Determine the [X, Y] coordinate at the center of the cell enclosing the given text.  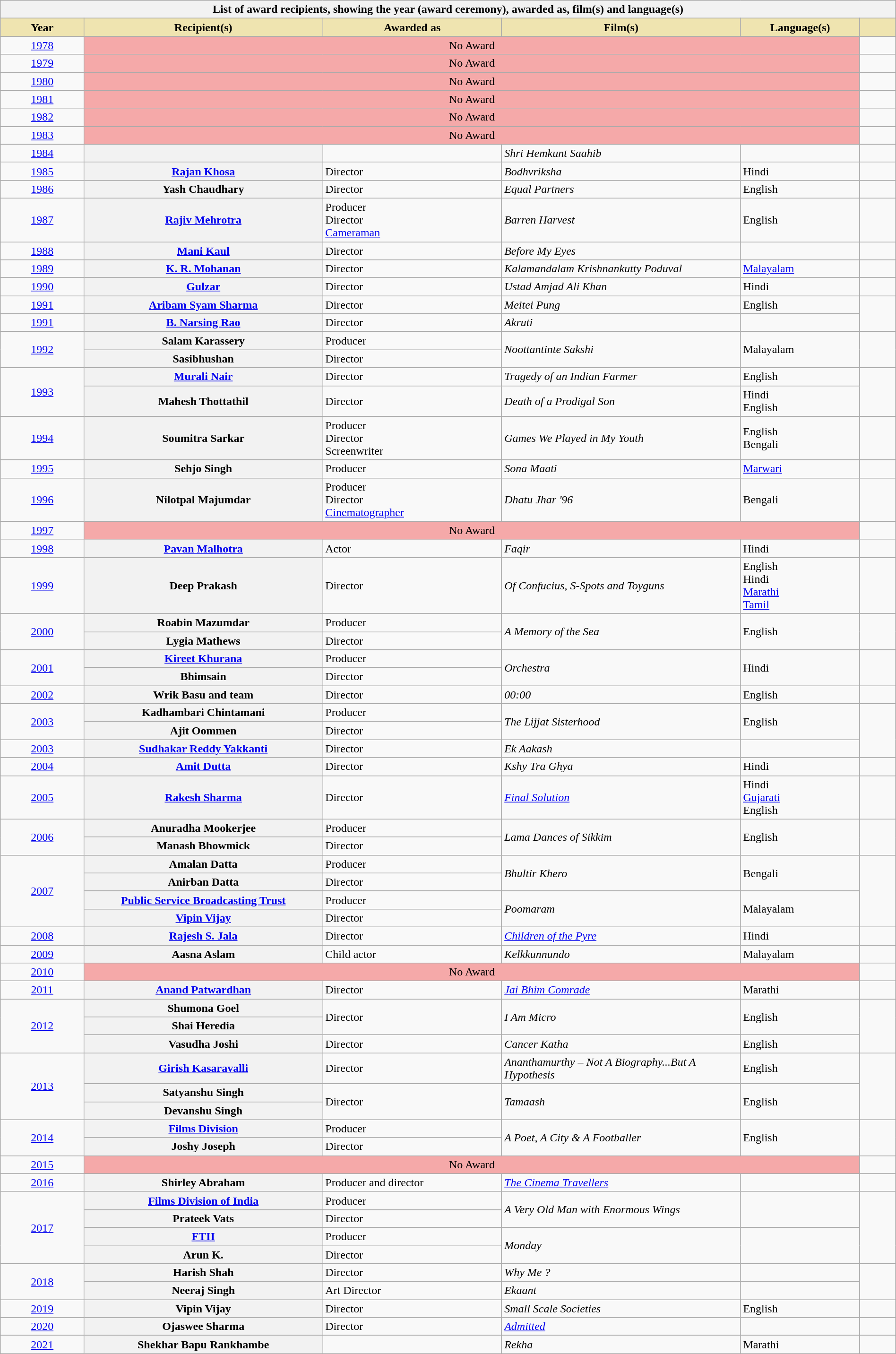
Satyanshu Singh [203, 1093]
Actor [412, 548]
Mani Kaul [203, 251]
Admitted [621, 1327]
The Lijjat Sisterhood [621, 722]
1996 [43, 500]
I Am Micro [621, 1017]
Orchestra [621, 668]
Shumona Goel [203, 1008]
Soumitra Sarkar [203, 438]
Barren Harvest [621, 220]
Harish Shah [203, 1273]
1995 [43, 469]
HindiEnglish [801, 401]
1986 [43, 189]
Amalan Datta [203, 864]
Aribam Syam Sharma [203, 305]
Awarded as [412, 27]
Shekhar Bapu Rankhambe [203, 1345]
2012 [43, 1026]
1987 [43, 220]
1980 [43, 81]
2015 [43, 1164]
EnglishHindiMarathiTamil [801, 585]
A Memory of the Sea [621, 631]
Girish Kasaravalli [203, 1068]
Rekha [621, 1345]
Ustad Amjad Ali Khan [621, 287]
1990 [43, 287]
Games We Played in My Youth [621, 438]
1992 [43, 350]
2004 [43, 767]
Rajesh S. Jala [203, 936]
Lama Dances of Sikkim [621, 837]
Children of the Pyre [621, 936]
Kalamandalam Krishnankutty Poduval [621, 269]
Marwari [801, 469]
Bhultir Khero [621, 873]
Film(s) [621, 27]
Ojaswee Sharma [203, 1327]
Faqir [621, 548]
Anand Patwardhan [203, 990]
Cancer Katha [621, 1044]
Vasudha Joshi [203, 1044]
ProducerDirectorCameraman [412, 220]
Neeraj Singh [203, 1291]
Films Division of India [203, 1200]
Murali Nair [203, 377]
Producer and director [412, 1182]
Nilotpal Majumdar [203, 500]
1988 [43, 251]
HindiGujaratiEnglish [801, 797]
ProducerDirectorScreenwriter [412, 438]
Jai Bhim Comrade [621, 990]
2018 [43, 1282]
2020 [43, 1327]
2001 [43, 668]
Why Me ? [621, 1273]
Dhatu Jhar '96 [621, 500]
2016 [43, 1182]
Akruti [621, 323]
Ajit Oommen [203, 731]
1989 [43, 269]
A Poet, A City & A Footballer [621, 1138]
1997 [43, 530]
Mahesh Thottathil [203, 401]
Language(s) [801, 27]
EnglishBengali [801, 438]
Arun K. [203, 1255]
Wrik Basu and team [203, 695]
1982 [43, 117]
Of Confucius, S-Spots and Toyguns [621, 585]
2010 [43, 972]
Kadhambari Chintamani [203, 713]
Lygia Mathews [203, 640]
Bodhvriksha [621, 171]
A Very Old Man with Enormous Wings [621, 1209]
2008 [43, 936]
Deep Prakash [203, 585]
Amit Dutta [203, 767]
2013 [43, 1086]
Ekaant [621, 1291]
Anirban Datta [203, 882]
Sehjo Singh [203, 469]
2005 [43, 797]
Sudhakar Reddy Yakkanti [203, 749]
Shirley Abraham [203, 1182]
2014 [43, 1138]
2011 [43, 990]
1984 [43, 153]
2009 [43, 954]
Manash Bhowmick [203, 846]
Aasna Aslam [203, 954]
Year [43, 27]
Kireet Khurana [203, 659]
Poomaram [621, 909]
2017 [43, 1227]
1993 [43, 392]
Kshy Tra Ghya [621, 767]
Devanshu Singh [203, 1111]
K. R. Mohanan [203, 269]
00:00 [621, 695]
Shai Heredia [203, 1026]
Death of a Prodigal Son [621, 401]
ProducerDirectorCinematographer [412, 500]
Joshy Joseph [203, 1147]
2006 [43, 837]
List of award recipients, showing the year (award ceremony), awarded as, film(s) and language(s) [448, 9]
Anuradha Mookerjee [203, 828]
Tragedy of an Indian Farmer [621, 377]
Noottantinte Sakshi [621, 350]
Before My Eyes [621, 251]
Sona Maati [621, 469]
1999 [43, 585]
Final Solution [621, 797]
Rajan Khosa [203, 171]
Child actor [412, 954]
Rakesh Sharma [203, 797]
Monday [621, 1245]
Films Division [203, 1129]
Small Scale Societies [621, 1309]
Pavan Malhotra [203, 548]
Recipient(s) [203, 27]
Roabin Mazumdar [203, 622]
Salam Karassery [203, 341]
Rajiv Mehrotra [203, 220]
1981 [43, 99]
1994 [43, 438]
1983 [43, 135]
The Cinema Travellers [621, 1182]
Equal Partners [621, 189]
Art Director [412, 1291]
Public Service Broadcasting Trust [203, 900]
1985 [43, 171]
2000 [43, 631]
Gulzar [203, 287]
Sasibhushan [203, 359]
2021 [43, 1345]
Ananthamurthy – Not A Biography...But A Hypothesis [621, 1068]
Ek Aakash [621, 749]
Shri Hemkunt Saahib [621, 153]
1979 [43, 63]
2019 [43, 1309]
Kelkkunnundo [621, 954]
B. Narsing Rao [203, 323]
Yash Chaudhary [203, 189]
1978 [43, 45]
2007 [43, 891]
Prateek Vats [203, 1218]
Meitei Pung [621, 305]
Bhimsain [203, 677]
1998 [43, 548]
Tamaash [621, 1102]
FTII [203, 1236]
2002 [43, 695]
